Detect which cell encompasses the target text, then output its [x, y] center coordinate. 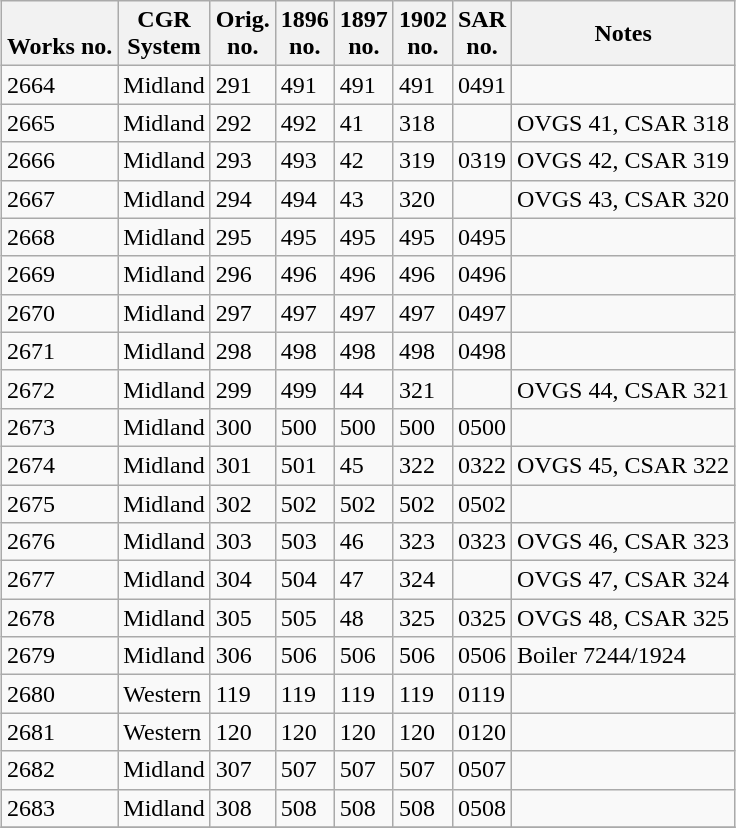
319 [422, 161]
0497 [482, 313]
2664 [59, 85]
2679 [59, 656]
2665 [59, 123]
293 [242, 161]
503 [304, 542]
0323 [482, 542]
2681 [59, 732]
0495 [482, 237]
492 [304, 123]
1902no. [422, 34]
501 [304, 465]
324 [422, 580]
505 [304, 618]
320 [422, 199]
305 [242, 618]
0325 [482, 618]
2677 [59, 580]
2674 [59, 465]
OVGS 47, CSAR 324 [624, 580]
308 [242, 808]
2680 [59, 694]
CGRSystem [164, 34]
OVGS 48, CSAR 325 [624, 618]
2667 [59, 199]
2682 [59, 770]
323 [422, 542]
OVGS 42, CSAR 319 [624, 161]
302 [242, 503]
0500 [482, 427]
Boiler 7244/1924 [624, 656]
2672 [59, 389]
SARno. [482, 34]
0502 [482, 503]
2670 [59, 313]
318 [422, 123]
306 [242, 656]
0491 [482, 85]
42 [364, 161]
45 [364, 465]
2671 [59, 351]
0506 [482, 656]
Notes [624, 34]
OVGS 46, CSAR 323 [624, 542]
0507 [482, 770]
325 [422, 618]
291 [242, 85]
2669 [59, 275]
499 [304, 389]
298 [242, 351]
48 [364, 618]
504 [304, 580]
0496 [482, 275]
2666 [59, 161]
296 [242, 275]
1897no. [364, 34]
0322 [482, 465]
46 [364, 542]
43 [364, 199]
301 [242, 465]
0498 [482, 351]
1896no. [304, 34]
2678 [59, 618]
493 [304, 161]
299 [242, 389]
295 [242, 237]
2668 [59, 237]
Works no. [59, 34]
Orig.no. [242, 34]
0319 [482, 161]
294 [242, 199]
2676 [59, 542]
307 [242, 770]
2675 [59, 503]
303 [242, 542]
2673 [59, 427]
44 [364, 389]
321 [422, 389]
OVGS 41, CSAR 318 [624, 123]
297 [242, 313]
OVGS 43, CSAR 320 [624, 199]
494 [304, 199]
322 [422, 465]
0120 [482, 732]
304 [242, 580]
300 [242, 427]
292 [242, 123]
2683 [59, 808]
41 [364, 123]
OVGS 44, CSAR 321 [624, 389]
47 [364, 580]
OVGS 45, CSAR 322 [624, 465]
0119 [482, 694]
0508 [482, 808]
